For the text-containing cell, return its midpoint in (X, Y) coordinate format. 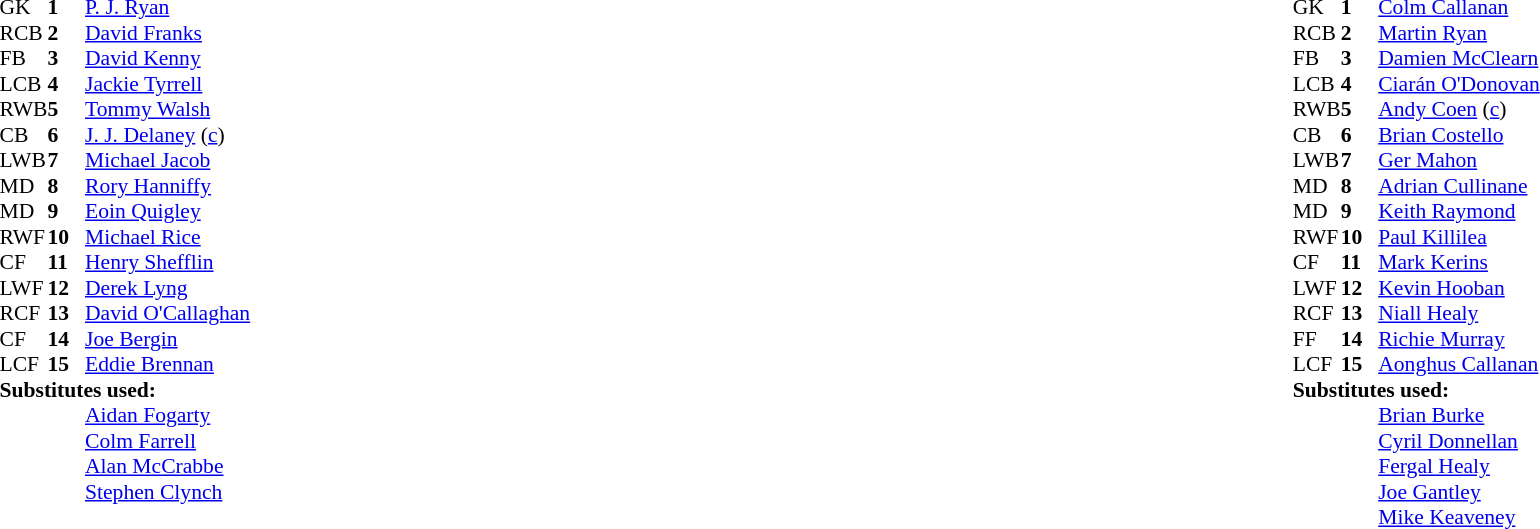
Henry Shefflin (168, 263)
David Franks (168, 33)
David Kenny (168, 59)
J. J. Delaney (c) (168, 135)
Michael Rice (168, 237)
Paul Killilea (1459, 237)
Keith Raymond (1459, 211)
Aidan Fogarty (168, 415)
Andy Coen (c) (1459, 109)
Brian Burke (1459, 415)
Damien McClearn (1459, 59)
Eoin Quigley (168, 211)
Richie Murray (1459, 339)
Rory Hanniffy (168, 186)
Kevin Hooban (1459, 288)
Stephen Clynch (168, 492)
Adrian Cullinane (1459, 186)
Jackie Tyrrell (168, 84)
Ger Mahon (1459, 161)
FF (1317, 339)
Joe Gantley (1459, 492)
Colm Farrell (168, 441)
Ciarán O'Donovan (1459, 84)
Aonghus Callanan (1459, 365)
Mark Kerins (1459, 263)
Joe Bergin (168, 339)
Brian Costello (1459, 135)
Alan McCrabbe (168, 467)
Derek Lyng (168, 288)
Cyril Donnellan (1459, 441)
Eddie Brennan (168, 365)
Michael Jacob (168, 161)
David O'Callaghan (168, 313)
Tommy Walsh (168, 109)
Niall Healy (1459, 313)
Martin Ryan (1459, 33)
Fergal Healy (1459, 467)
